Detect which cell encompasses the target text, then output its [x, y] center coordinate. 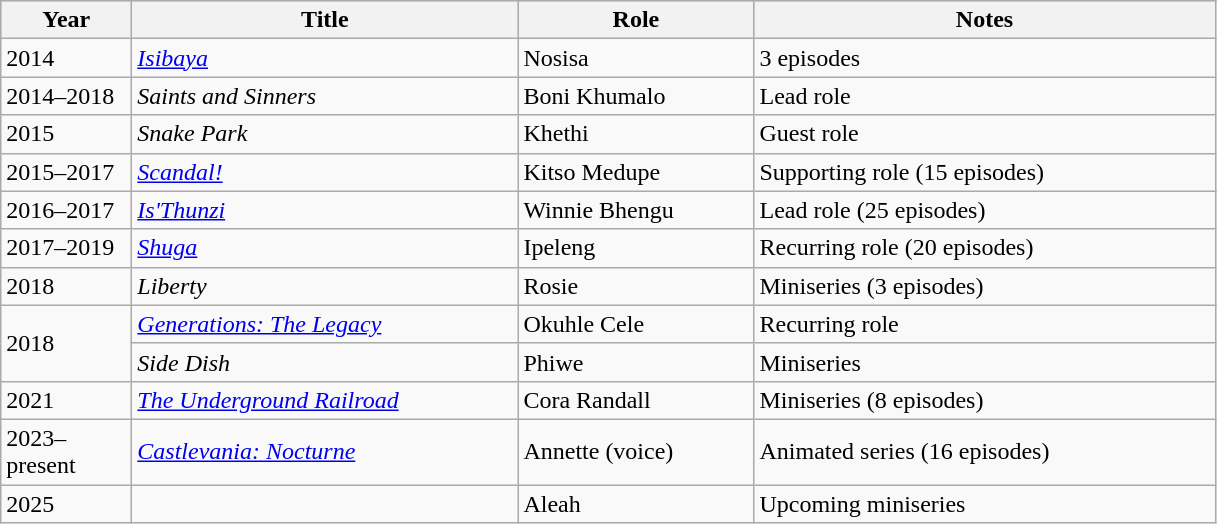
Lead role (25 episodes) [984, 210]
Phiwe [636, 362]
Year [66, 20]
2023–present [66, 452]
2021 [66, 400]
Rosie [636, 286]
Upcoming miniseries [984, 503]
Nosisa [636, 58]
Recurring role [984, 324]
Guest role [984, 134]
Snake Park [325, 134]
3 episodes [984, 58]
2015 [66, 134]
Okuhle Cele [636, 324]
Notes [984, 20]
Miniseries (8 episodes) [984, 400]
Shuga [325, 248]
Miniseries [984, 362]
Liberty [325, 286]
2014–2018 [66, 96]
Kitso Medupe [636, 172]
Recurring role (20 episodes) [984, 248]
Ipeleng [636, 248]
Supporting role (15 episodes) [984, 172]
2014 [66, 58]
Lead role [984, 96]
The Underground Railroad [325, 400]
Animated series (16 episodes) [984, 452]
2017–2019 [66, 248]
Is'Thunzi [325, 210]
Side Dish [325, 362]
Boni Khumalo [636, 96]
2016–2017 [66, 210]
Khethi [636, 134]
Saints and Sinners [325, 96]
Cora Randall [636, 400]
Isibaya [325, 58]
Miniseries (3 episodes) [984, 286]
Role [636, 20]
Annette (voice) [636, 452]
Winnie Bhengu [636, 210]
Title [325, 20]
Scandal! [325, 172]
Aleah [636, 503]
Generations: The Legacy [325, 324]
Castlevania: Nocturne [325, 452]
2025 [66, 503]
2015–2017 [66, 172]
